Provide the [X, Y] coordinate of the cell's center where the given text is located.  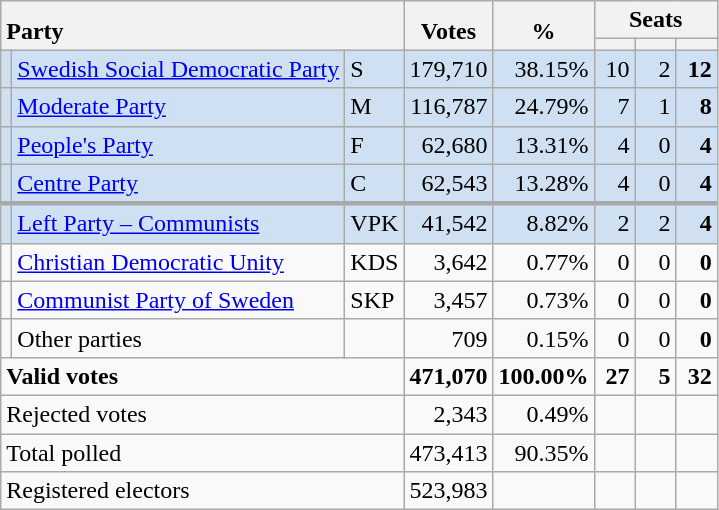
100.00% [544, 376]
3,457 [448, 300]
People's Party [178, 145]
% [544, 26]
13.31% [544, 145]
Total polled [202, 453]
3,642 [448, 262]
M [374, 107]
Swedish Social Democratic Party [178, 69]
8 [696, 107]
473,413 [448, 453]
Left Party – Communists [178, 224]
Centre Party [178, 184]
Registered electors [202, 491]
13.28% [544, 184]
8.82% [544, 224]
KDS [374, 262]
Party [202, 26]
S [374, 69]
C [374, 184]
179,710 [448, 69]
90.35% [544, 453]
62,543 [448, 184]
62,680 [448, 145]
SKP [374, 300]
VPK [374, 224]
2,343 [448, 414]
0.73% [544, 300]
F [374, 145]
7 [614, 107]
38.15% [544, 69]
471,070 [448, 376]
1 [656, 107]
Votes [448, 26]
12 [696, 69]
116,787 [448, 107]
24.79% [544, 107]
Christian Democratic Unity [178, 262]
0.77% [544, 262]
Moderate Party [178, 107]
Rejected votes [202, 414]
Other parties [178, 338]
32 [696, 376]
523,983 [448, 491]
Seats [656, 20]
27 [614, 376]
709 [448, 338]
5 [656, 376]
0.49% [544, 414]
Valid votes [202, 376]
41,542 [448, 224]
0.15% [544, 338]
10 [614, 69]
Communist Party of Sweden [178, 300]
